Detect which cell encompasses the target text, then output its [X, Y] center coordinate. 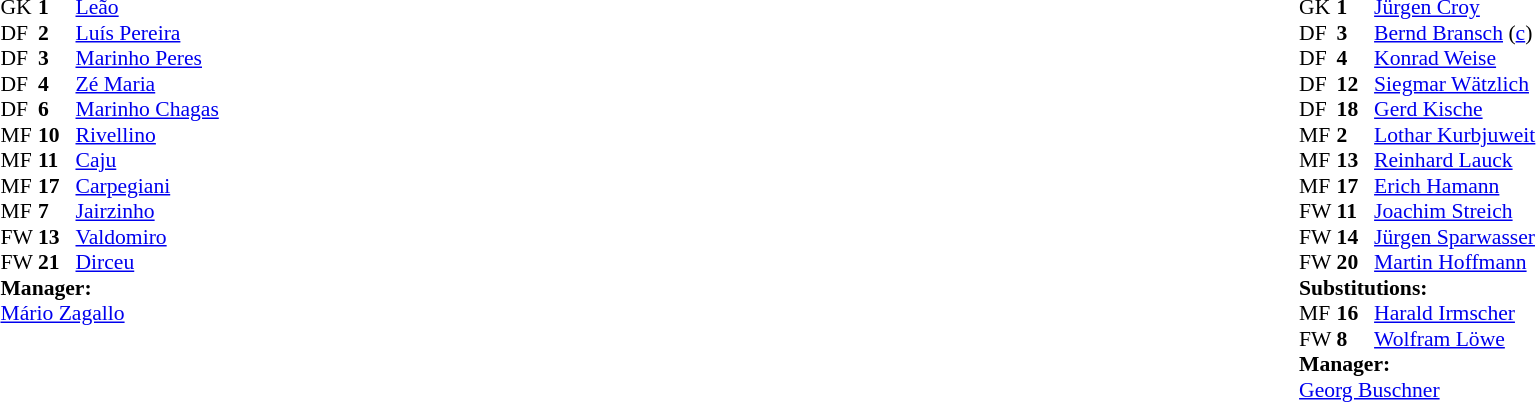
18 [1356, 109]
8 [1356, 339]
10 [57, 135]
6 [57, 109]
21 [57, 263]
Harald Irmscher [1454, 313]
12 [1356, 84]
Gerd Kische [1454, 109]
Martin Hoffmann [1454, 263]
Dirceu [148, 263]
Carpegiani [148, 186]
14 [1356, 237]
20 [1356, 263]
Siegmar Wätzlich [1454, 84]
Marinho Chagas [148, 109]
Luís Pereira [148, 33]
Jürgen Sparwasser [1454, 237]
16 [1356, 313]
Mário Zagallo [109, 313]
7 [57, 211]
Wolfram Löwe [1454, 339]
Valdomiro [148, 237]
Bernd Bransch (c) [1454, 33]
Zé Maria [148, 84]
Substitutions: [1417, 288]
Marinho Peres [148, 59]
Erich Hamann [1454, 186]
Jairzinho [148, 211]
Konrad Weise [1454, 59]
Rivellino [148, 135]
Lothar Kurbjuweit [1454, 135]
Reinhard Lauck [1454, 161]
Joachim Streich [1454, 211]
Caju [148, 161]
